Find where the given text appears and provide that cell's center as [X, Y] coordinate. 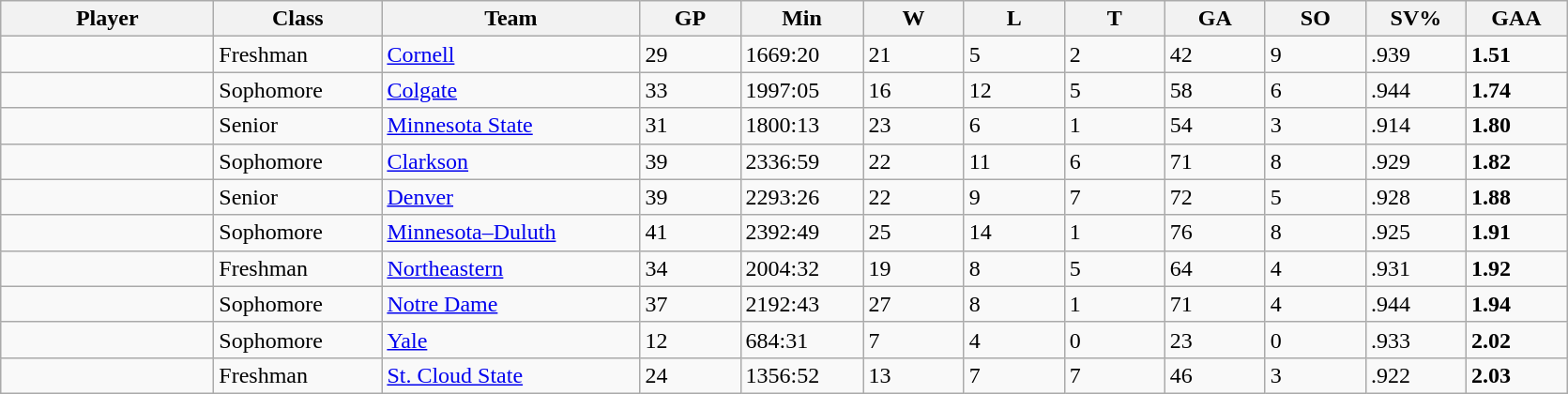
1.80 [1516, 126]
58 [1214, 90]
Class [298, 19]
1356:52 [801, 375]
Clarkson [510, 161]
29 [691, 54]
Denver [510, 197]
54 [1214, 126]
1.94 [1516, 304]
13 [914, 375]
.931 [1415, 268]
.929 [1415, 161]
.928 [1415, 197]
76 [1214, 233]
24 [691, 375]
46 [1214, 375]
.939 [1415, 54]
SV% [1415, 19]
GAA [1516, 19]
T [1115, 19]
Cornell [510, 54]
Minnesota–Duluth [510, 233]
Colgate [510, 90]
2.02 [1516, 340]
2293:26 [801, 197]
72 [1214, 197]
2004:32 [801, 268]
Notre Dame [510, 304]
41 [691, 233]
Northeastern [510, 268]
42 [1214, 54]
64 [1214, 268]
1.51 [1516, 54]
37 [691, 304]
SO [1316, 19]
Player [107, 19]
1.82 [1516, 161]
21 [914, 54]
Minnesota State [510, 126]
25 [914, 233]
1997:05 [801, 90]
16 [914, 90]
11 [1013, 161]
Yale [510, 340]
1.92 [1516, 268]
St. Cloud State [510, 375]
1.74 [1516, 90]
14 [1013, 233]
31 [691, 126]
2392:49 [801, 233]
34 [691, 268]
2192:43 [801, 304]
.925 [1415, 233]
L [1013, 19]
Min [801, 19]
27 [914, 304]
1.88 [1516, 197]
2 [1115, 54]
2336:59 [801, 161]
1800:13 [801, 126]
.922 [1415, 375]
684:31 [801, 340]
W [914, 19]
1.91 [1516, 233]
.914 [1415, 126]
33 [691, 90]
1669:20 [801, 54]
GA [1214, 19]
GP [691, 19]
Team [510, 19]
19 [914, 268]
.933 [1415, 340]
2.03 [1516, 375]
